Output the (x, y) coordinate of the center of the cell containing the given text.  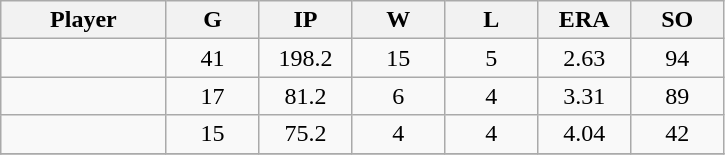
94 (678, 58)
81.2 (306, 96)
4.04 (584, 134)
5 (492, 58)
6 (398, 96)
W (398, 20)
42 (678, 134)
SO (678, 20)
Player (84, 20)
G (212, 20)
41 (212, 58)
L (492, 20)
17 (212, 96)
2.63 (584, 58)
ERA (584, 20)
198.2 (306, 58)
3.31 (584, 96)
89 (678, 96)
IP (306, 20)
75.2 (306, 134)
